Locate the cell with the specified text and output its (X, Y) center coordinate. 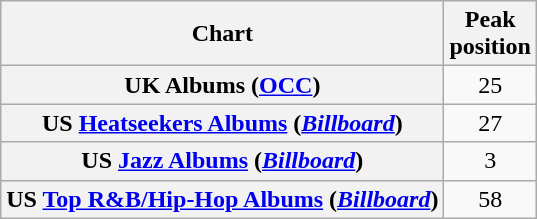
US Jazz Albums (Billboard) (222, 161)
US Heatseekers Albums (Billboard) (222, 123)
27 (490, 123)
Chart (222, 34)
25 (490, 85)
UK Albums (OCC) (222, 85)
Peakposition (490, 34)
3 (490, 161)
58 (490, 199)
US Top R&B/Hip-Hop Albums (Billboard) (222, 199)
